Provide the [X, Y] coordinate of the cell's center where the given text is located.  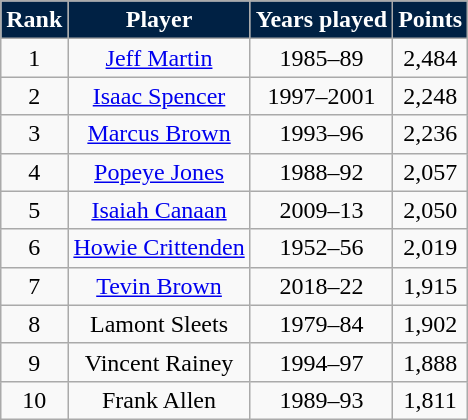
Marcus Brown [159, 134]
Isaac Spencer [159, 96]
Points [430, 20]
2,050 [430, 210]
2009–13 [321, 210]
Player [159, 20]
2 [34, 96]
Tevin Brown [159, 286]
1989–93 [321, 400]
1994–97 [321, 362]
Lamont Sleets [159, 324]
Years played [321, 20]
Rank [34, 20]
Frank Allen [159, 400]
2,484 [430, 58]
1,915 [430, 286]
8 [34, 324]
2,019 [430, 248]
1985–89 [321, 58]
2,248 [430, 96]
2,236 [430, 134]
6 [34, 248]
1988–92 [321, 172]
4 [34, 172]
3 [34, 134]
Howie Crittenden [159, 248]
1 [34, 58]
1997–2001 [321, 96]
7 [34, 286]
Popeye Jones [159, 172]
1952–56 [321, 248]
2018–22 [321, 286]
1,902 [430, 324]
1,811 [430, 400]
1,888 [430, 362]
2,057 [430, 172]
Isaiah Canaan [159, 210]
10 [34, 400]
9 [34, 362]
1993–96 [321, 134]
1979–84 [321, 324]
5 [34, 210]
Vincent Rainey [159, 362]
Jeff Martin [159, 58]
